Search for the cell housing the specified text and yield its (x, y) center coordinate. 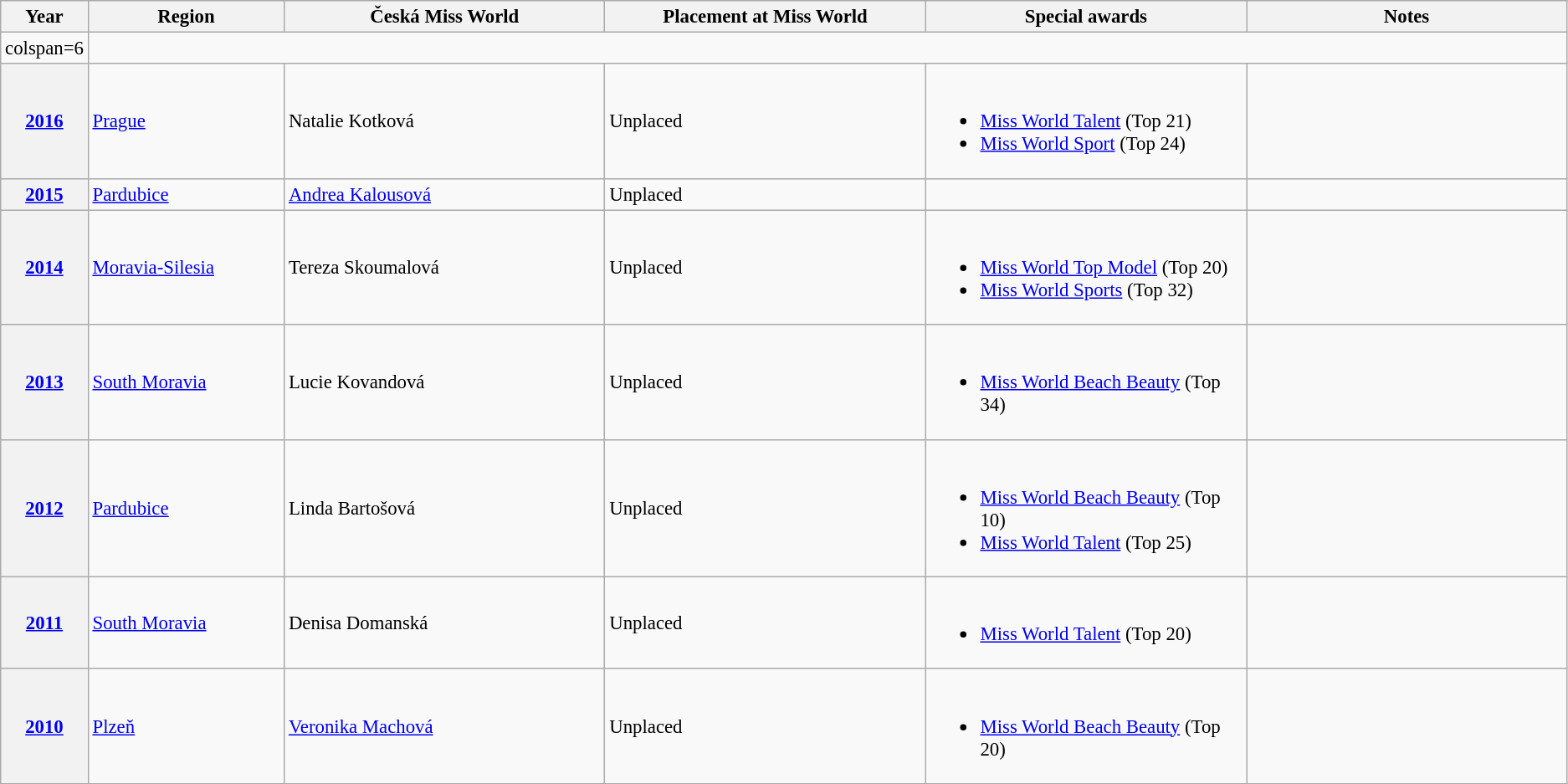
Notes (1407, 17)
2014 (44, 268)
Linda Bartošová (445, 508)
Andrea Kalousová (445, 194)
Prague (186, 120)
Veronika Machová (445, 726)
2010 (44, 726)
Lucie Kovandová (445, 382)
Miss World Top Model (Top 20)Miss World Sports (Top 32) (1086, 268)
Tereza Skoumalová (445, 268)
Region (186, 17)
Česká Miss World (445, 17)
Moravia-Silesia (186, 268)
Miss World Talent (Top 21)Miss World Sport (Top 24) (1086, 120)
Placement at Miss World (765, 17)
Miss World Beach Beauty (Top 34) (1086, 382)
Year (44, 17)
Special awards (1086, 17)
Plzeň (186, 726)
2011 (44, 623)
Natalie Kotková (445, 120)
2013 (44, 382)
2012 (44, 508)
Miss World Beach Beauty (Top 20) (1086, 726)
Miss World Talent (Top 20) (1086, 623)
2015 (44, 194)
colspan=6 (44, 49)
Miss World Beach Beauty (Top 10)Miss World Talent (Top 25) (1086, 508)
Denisa Domanská (445, 623)
2016 (44, 120)
